Provide the (X, Y) coordinate of the cell's center where the given text is located.  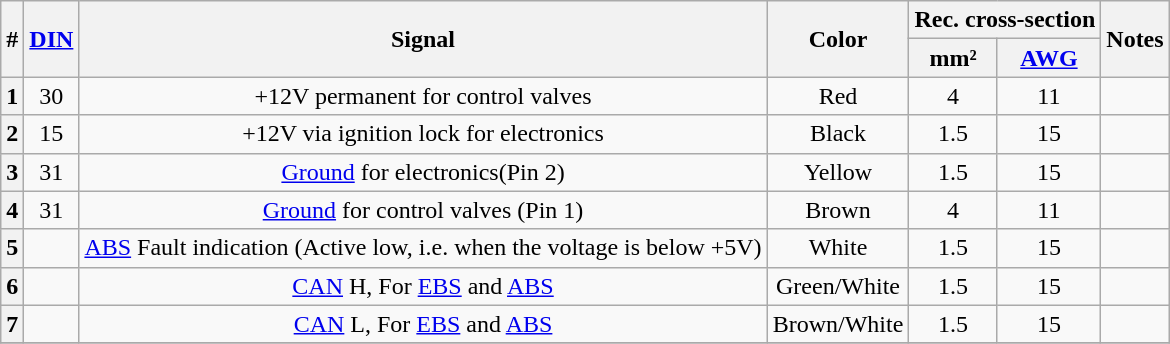
Yellow (838, 172)
White (838, 248)
ABS Fault indication (Active low, i.e. when the voltage is below +5V) (423, 248)
Green/White (838, 286)
+12V permanent for control valves (423, 96)
mm² (953, 58)
2 (12, 134)
1 (12, 96)
Ground for electronics(Pin 2) (423, 172)
5 (12, 248)
7 (12, 324)
Brown (838, 210)
Black (838, 134)
Ground for control valves (Pin 1) (423, 210)
30 (52, 96)
Red (838, 96)
Rec. cross-section (1005, 20)
Signal (423, 39)
CAN H, For EBS and ABS (423, 286)
+12V via ignition lock for electronics (423, 134)
6 (12, 286)
# (12, 39)
DIN (52, 39)
AWG (1049, 58)
3 (12, 172)
Notes (1135, 39)
Color (838, 39)
Brown/White (838, 324)
CAN L, For EBS and ABS (423, 324)
